Return [X, Y] of the center of cell containing provided text 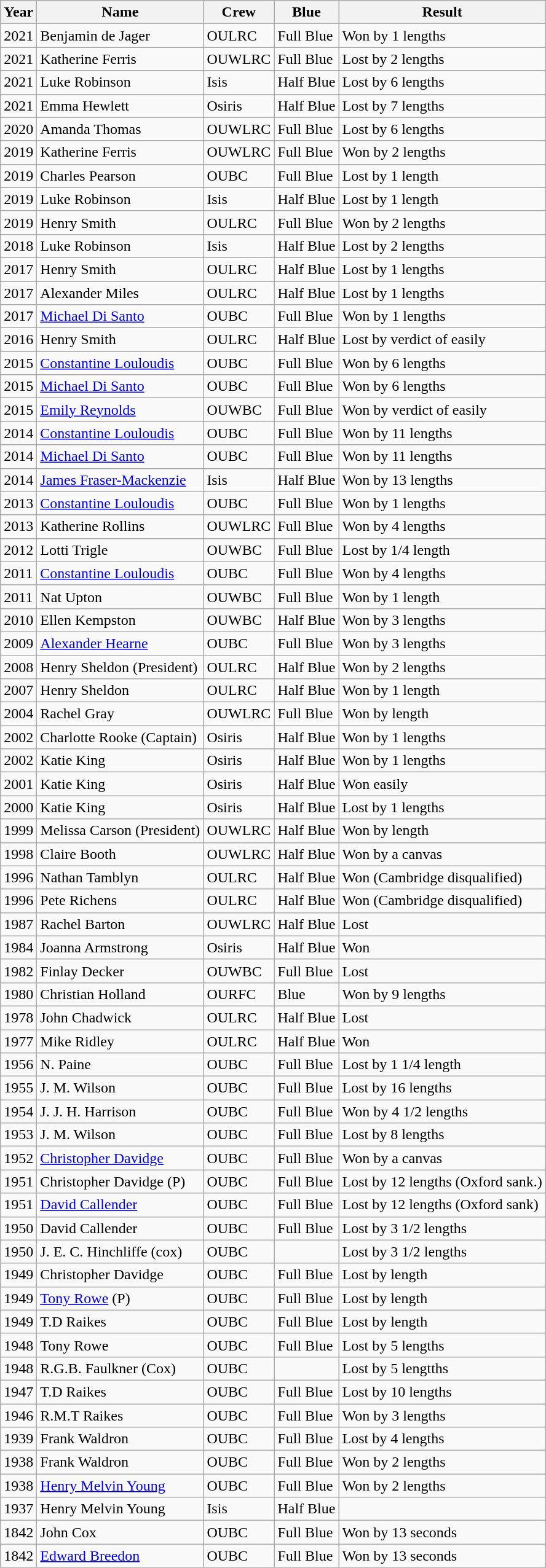
Rachel Gray [121, 714]
1987 [18, 924]
Tony Rowe (P) [121, 1298]
Christian Holland [121, 994]
Won by 4 1/2 lengths [442, 1111]
Won by 9 lengths [442, 994]
Finlay Decker [121, 971]
Lost by 16 lengths [442, 1088]
R.M.T Raikes [121, 1415]
1998 [18, 854]
2018 [18, 246]
1999 [18, 831]
1939 [18, 1439]
Lost by 1/4 length [442, 550]
Won easily [442, 784]
Lost by 1 1/4 length [442, 1065]
J. E. C. Hinchliffe (cox) [121, 1252]
Melissa Carson (President) [121, 831]
1947 [18, 1392]
N. Paine [121, 1065]
Emily Reynolds [121, 410]
Alexander Miles [121, 293]
Crew [239, 12]
Charlotte Rooke (Captain) [121, 737]
Amanda Thomas [121, 129]
Pete Richens [121, 901]
Mike Ridley [121, 1041]
Joanna Armstrong [121, 947]
Year [18, 12]
Claire Booth [121, 854]
Lost by verdict of easily [442, 340]
Henry Sheldon (President) [121, 667]
Lost by 7 lengths [442, 106]
1956 [18, 1065]
1953 [18, 1135]
James Fraser-Mackenzie [121, 480]
1952 [18, 1158]
2004 [18, 714]
2016 [18, 340]
John Cox [121, 1532]
John Chadwick [121, 1017]
Christopher Davidge (P) [121, 1182]
Lost by 12 lengths (Oxford sank) [442, 1205]
1977 [18, 1041]
Nat Upton [121, 597]
2007 [18, 691]
Henry Sheldon [121, 691]
2000 [18, 807]
1978 [18, 1017]
Charles Pearson [121, 176]
Lost by 4 lengths [442, 1439]
Lost by 8 lengths [442, 1135]
2020 [18, 129]
Rachel Barton [121, 924]
Won by verdict of easily [442, 410]
1955 [18, 1088]
Lost by 5 lengtths [442, 1368]
1937 [18, 1509]
Name [121, 12]
2009 [18, 643]
Emma Hewlett [121, 106]
R.G.B. Faulkner (Cox) [121, 1368]
Lotti Trigle [121, 550]
OURFC [239, 994]
J. J. H. Harrison [121, 1111]
Lost by 5 lengths [442, 1345]
Ellen Kempston [121, 620]
2010 [18, 620]
1980 [18, 994]
Lost by 12 lengths (Oxford sank.) [442, 1182]
Lost by 10 lengths [442, 1392]
Benjamin de Jager [121, 36]
Edward Breedon [121, 1556]
Nathan Tamblyn [121, 877]
1954 [18, 1111]
1984 [18, 947]
2008 [18, 667]
1982 [18, 971]
2012 [18, 550]
2001 [18, 784]
Result [442, 12]
Won by 13 lengths [442, 480]
Tony Rowe [121, 1345]
Alexander Hearne [121, 643]
Katherine Rollins [121, 527]
1946 [18, 1415]
